Identify which cell holds the provided text, then report its [x, y] central coordinate. 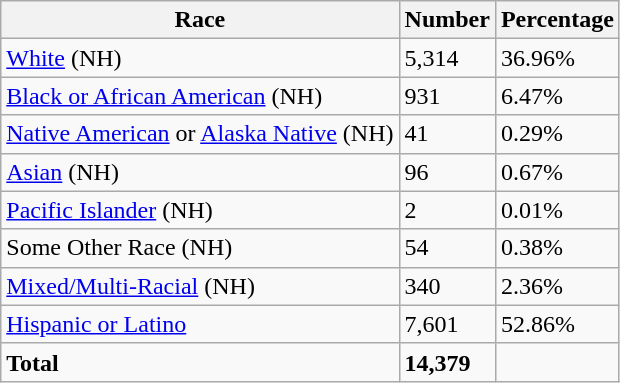
0.38% [557, 248]
2.36% [557, 286]
Race [200, 20]
340 [447, 286]
Pacific Islander (NH) [200, 210]
41 [447, 134]
Asian (NH) [200, 172]
Some Other Race (NH) [200, 248]
Native American or Alaska Native (NH) [200, 134]
0.67% [557, 172]
5,314 [447, 58]
Black or African American (NH) [200, 96]
0.01% [557, 210]
96 [447, 172]
Number [447, 20]
54 [447, 248]
Hispanic or Latino [200, 324]
White (NH) [200, 58]
7,601 [447, 324]
931 [447, 96]
52.86% [557, 324]
Total [200, 362]
Percentage [557, 20]
14,379 [447, 362]
6.47% [557, 96]
2 [447, 210]
36.96% [557, 58]
0.29% [557, 134]
Mixed/Multi-Racial (NH) [200, 286]
